Detect which cell encompasses the target text, then output its [x, y] center coordinate. 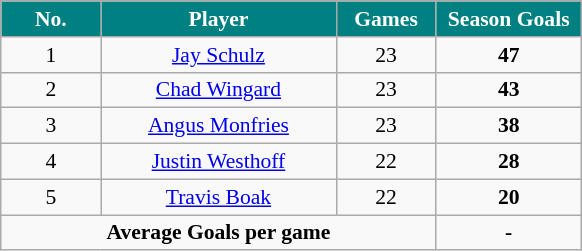
5 [51, 197]
Average Goals per game [218, 233]
3 [51, 126]
Jay Schulz [218, 55]
1 [51, 55]
Justin Westhoff [218, 162]
Player [218, 19]
2 [51, 90]
4 [51, 162]
43 [508, 90]
38 [508, 126]
- [508, 233]
Chad Wingard [218, 90]
No. [51, 19]
28 [508, 162]
Games [386, 19]
Season Goals [508, 19]
Travis Boak [218, 197]
20 [508, 197]
47 [508, 55]
Angus Monfries [218, 126]
